Return the [x, y] coordinate for the center point of the cell that contains the specified text.  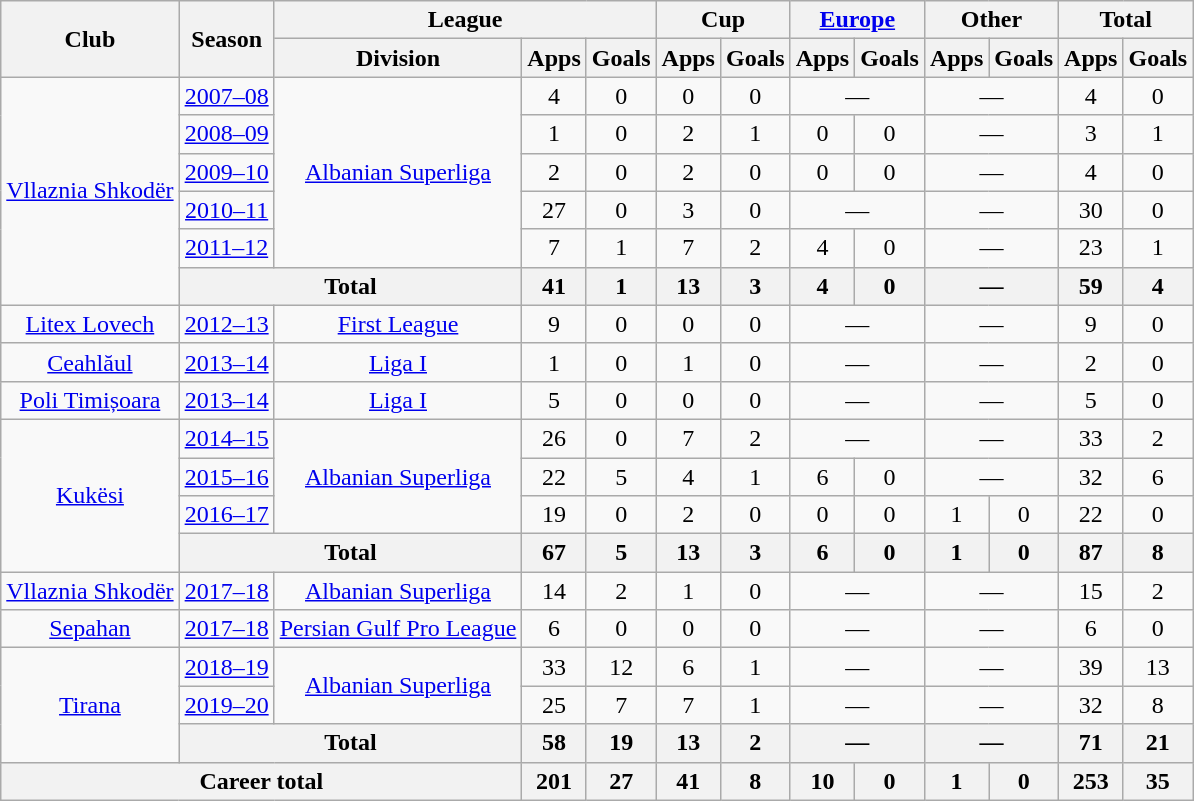
2019–20 [226, 705]
67 [554, 553]
2009–10 [226, 172]
14 [554, 591]
253 [1091, 781]
2008–09 [226, 134]
2016–17 [226, 515]
League [465, 20]
59 [1091, 286]
12 [621, 667]
Division [398, 58]
15 [1091, 591]
10 [822, 781]
Season [226, 39]
Other [991, 20]
Ceahlăul [90, 362]
201 [554, 781]
39 [1091, 667]
87 [1091, 553]
21 [1158, 743]
2011–12 [226, 248]
2014–15 [226, 438]
71 [1091, 743]
Sepahan [90, 629]
2018–19 [226, 667]
26 [554, 438]
35 [1158, 781]
Kukësi [90, 495]
2007–08 [226, 96]
Europe [857, 20]
2010–11 [226, 210]
2012–13 [226, 324]
Tirana [90, 705]
Cup [723, 20]
Club [90, 39]
2015–16 [226, 477]
Litex Lovech [90, 324]
Persian Gulf Pro League [398, 629]
58 [554, 743]
Career total [262, 781]
25 [554, 705]
Poli Timișoara [90, 400]
23 [1091, 248]
First League [398, 324]
30 [1091, 210]
